Output the [x, y] coordinate of the center of the cell containing the given text.  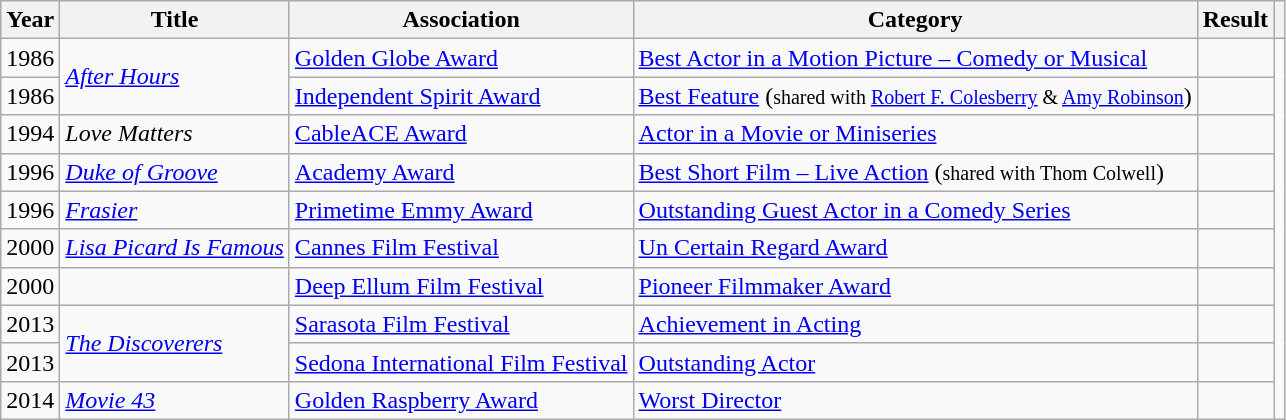
2014 [30, 400]
After Hours [175, 77]
Best Actor in a Motion Picture – Comedy or Musical [915, 58]
The Discoverers [175, 343]
Primetime Emmy Award [461, 210]
Outstanding Guest Actor in a Comedy Series [915, 210]
Deep Ellum Film Festival [461, 286]
Movie 43 [175, 400]
Frasier [175, 210]
Golden Globe Award [461, 58]
Duke of Groove [175, 172]
Independent Spirit Award [461, 96]
Sedona International Film Festival [461, 362]
Lisa Picard Is Famous [175, 248]
1994 [30, 134]
Sarasota Film Festival [461, 324]
Golden Raspberry Award [461, 400]
Result [1235, 20]
Worst Director [915, 400]
Actor in a Movie or Miniseries [915, 134]
Un Certain Regard Award [915, 248]
Achievement in Acting [915, 324]
CableACE Award [461, 134]
Title [175, 20]
Love Matters [175, 134]
Outstanding Actor [915, 362]
Cannes Film Festival [461, 248]
Best Short Film – Live Action (shared with Thom Colwell) [915, 172]
Academy Award [461, 172]
Year [30, 20]
Best Feature (shared with Robert F. Colesberry & Amy Robinson) [915, 96]
Pioneer Filmmaker Award [915, 286]
Association [461, 20]
Category [915, 20]
